Output the (X, Y) coordinate of the center of the cell containing the given text.  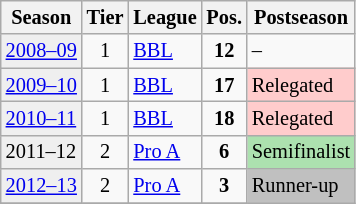
2010–11 (42, 118)
3 (224, 186)
– (301, 51)
2011–12 (42, 152)
Pos. (224, 17)
League (164, 17)
Runner-up (301, 186)
2012–13 (42, 186)
2009–10 (42, 85)
Season (42, 17)
Postseason (301, 17)
17 (224, 85)
Tier (106, 17)
6 (224, 152)
18 (224, 118)
Semifinalist (301, 152)
2008–09 (42, 51)
12 (224, 51)
